Pinpoint the cell where the given text exists, returning its [x, y] midpoint coordinate. 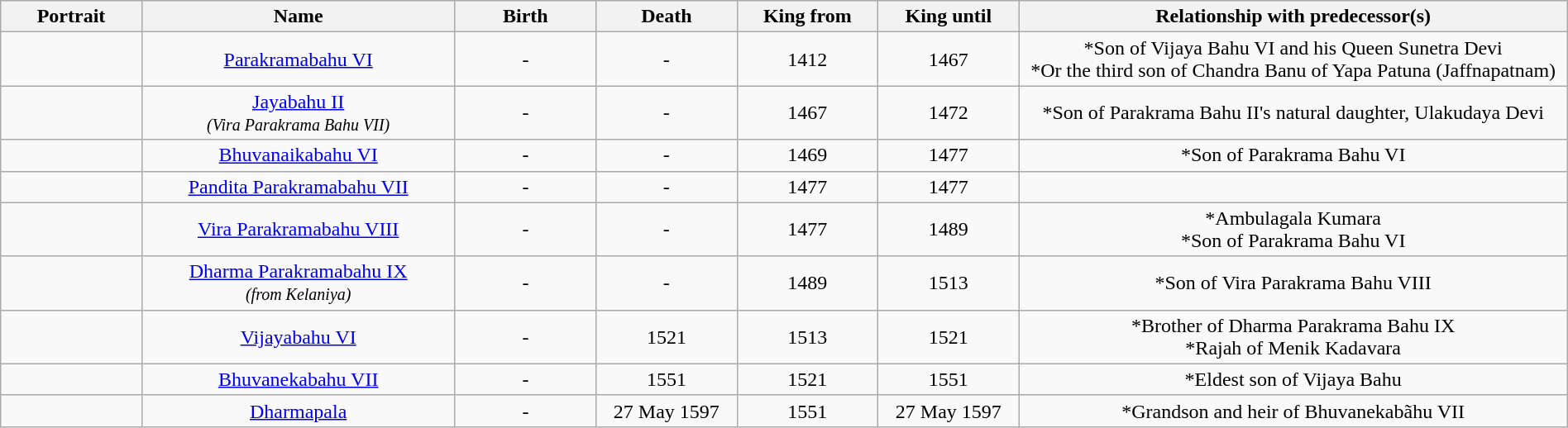
Pandita Parakramabahu VII [298, 187]
*Eldest son of Vijaya Bahu [1293, 379]
*Son of Vira Parakrama Bahu VIII [1293, 283]
Name [298, 17]
*Brother of Dharma Parakrama Bahu IX*Rajah of Menik Kadavara [1293, 337]
Dharma Parakramabahu IX(from Kelaniya) [298, 283]
Relationship with predecessor(s) [1293, 17]
*Son of Vijaya Bahu VI and his Queen Sunetra Devi*Or the third son of Chandra Banu of Yapa Patuna (Jaffnapatnam) [1293, 59]
*Ambulagala Kumara*Son of Parakrama Bahu VI [1293, 230]
*Grandson and heir of Bhuvanekabãhu VII [1293, 411]
King from [807, 17]
Parakramabahu VI [298, 59]
Vira Parakramabahu VIII [298, 230]
1469 [807, 155]
Death [667, 17]
Jayabahu II(Vira Parakrama Bahu VII) [298, 112]
Portrait [71, 17]
Dharmapala [298, 411]
Bhuvanaikabahu VI [298, 155]
1412 [807, 59]
Birth [525, 17]
Vijayabahu VI [298, 337]
King until [949, 17]
*Son of Parakrama Bahu II's natural daughter, Ulakudaya Devi [1293, 112]
Bhuvanekabahu VII [298, 379]
*Son of Parakrama Bahu VI [1293, 155]
1472 [949, 112]
